Find where the given text appears and provide that cell's center as (x, y) coordinate. 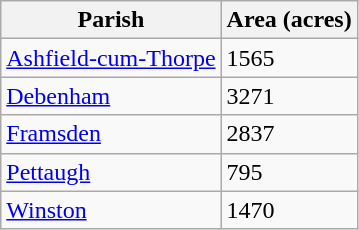
Framsden (111, 134)
2837 (289, 134)
1565 (289, 58)
Winston (111, 210)
Area (acres) (289, 20)
Ashfield-cum-Thorpe (111, 58)
3271 (289, 96)
Parish (111, 20)
Debenham (111, 96)
795 (289, 172)
Pettaugh (111, 172)
1470 (289, 210)
